Find where the given text appears and provide that cell's center as [X, Y] coordinate. 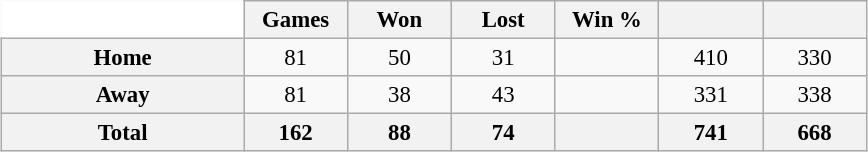
741 [711, 133]
668 [815, 133]
Games [296, 20]
43 [503, 95]
74 [503, 133]
Won [399, 20]
338 [815, 95]
Lost [503, 20]
410 [711, 57]
50 [399, 57]
88 [399, 133]
38 [399, 95]
330 [815, 57]
162 [296, 133]
Win % [607, 20]
Home [123, 57]
331 [711, 95]
31 [503, 57]
Away [123, 95]
Total [123, 133]
